Search for the cell housing the specified text and yield its [x, y] center coordinate. 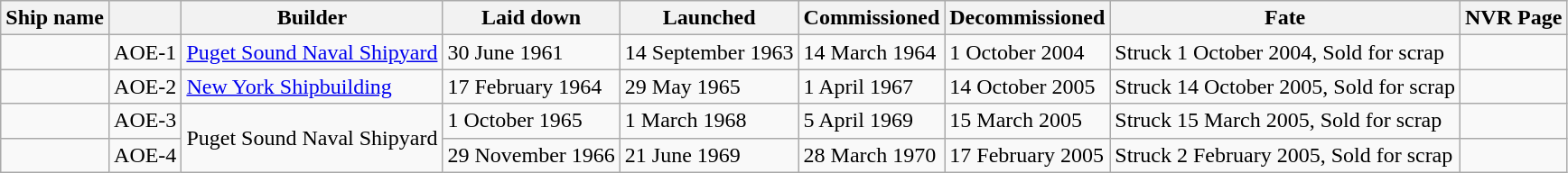
Struck 15 March 2005, Sold for scrap [1285, 121]
1 April 1967 [872, 86]
AOE-4 [145, 155]
Decommissioned [1028, 18]
1 October 2004 [1028, 52]
AOE-3 [145, 121]
New York Shipbuilding [313, 86]
28 March 1970 [872, 155]
AOE-1 [145, 52]
Struck 1 October 2004, Sold for scrap [1285, 52]
14 March 1964 [872, 52]
29 May 1965 [709, 86]
NVR Page [1513, 18]
14 October 2005 [1028, 86]
30 June 1961 [531, 52]
5 April 1969 [872, 121]
17 February 1964 [531, 86]
15 March 2005 [1028, 121]
Builder [313, 18]
1 March 1968 [709, 121]
AOE-2 [145, 86]
Ship name [55, 18]
Laid down [531, 18]
21 June 1969 [709, 155]
1 October 1965 [531, 121]
Commissioned [872, 18]
Launched [709, 18]
14 September 1963 [709, 52]
Struck 2 February 2005, Sold for scrap [1285, 155]
Struck 14 October 2005, Sold for scrap [1285, 86]
29 November 1966 [531, 155]
17 February 2005 [1028, 155]
Fate [1285, 18]
